From the cell containing the given text, extract its center point as [x, y] coordinate. 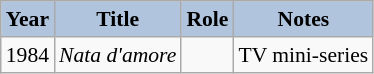
Nata d'amore [118, 55]
Role [207, 19]
Year [28, 19]
TV mini-series [303, 55]
Notes [303, 19]
1984 [28, 55]
Title [118, 19]
